Search for the cell housing the specified text and yield its [x, y] center coordinate. 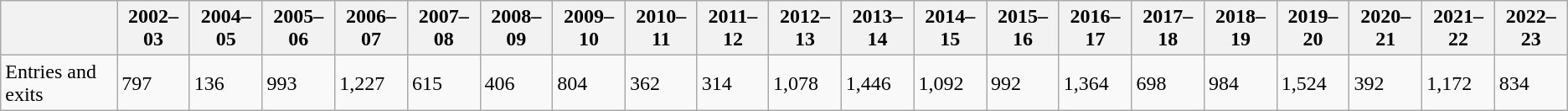
2017–18 [1168, 29]
1,092 [950, 82]
1,078 [806, 82]
2004–05 [226, 29]
2008–09 [516, 29]
1,524 [1313, 82]
362 [661, 82]
314 [732, 82]
2016–17 [1096, 29]
993 [298, 82]
804 [590, 82]
2009–10 [590, 29]
2019–20 [1313, 29]
1,227 [372, 82]
797 [154, 82]
1,364 [1096, 82]
2011–12 [732, 29]
392 [1385, 82]
1,446 [878, 82]
136 [226, 82]
2020–21 [1385, 29]
2012–13 [806, 29]
Entries and exits [59, 82]
2007–08 [444, 29]
2002–03 [154, 29]
2018–19 [1241, 29]
992 [1024, 82]
2010–11 [661, 29]
1,172 [1459, 82]
615 [444, 82]
834 [1531, 82]
2021–22 [1459, 29]
2005–06 [298, 29]
698 [1168, 82]
2013–14 [878, 29]
2022–23 [1531, 29]
406 [516, 82]
2006–07 [372, 29]
984 [1241, 82]
2015–16 [1024, 29]
2014–15 [950, 29]
